From the cell containing the given text, extract its center point as [x, y] coordinate. 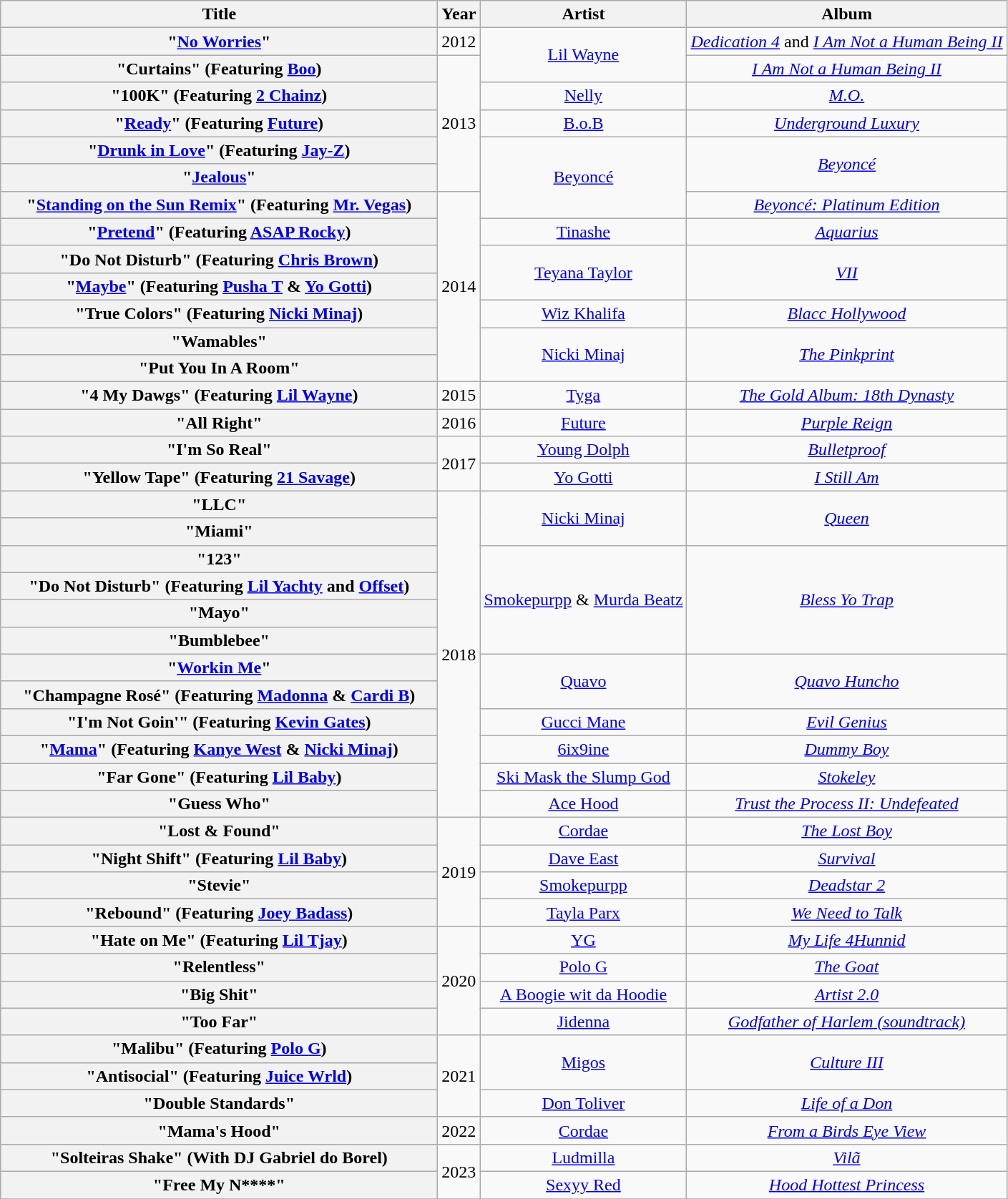
Godfather of Harlem (soundtrack) [847, 1022]
Culture III [847, 1062]
Beyoncé: Platinum Edition [847, 205]
Ski Mask the Slump God [584, 776]
Smokepurpp [584, 886]
"Ready" (Featuring Future) [219, 123]
Jidenna [584, 1022]
Trust the Process II: Undefeated [847, 804]
"Malibu" (Featuring Polo G) [219, 1049]
Dummy Boy [847, 749]
2020 [459, 981]
"Workin Me" [219, 667]
2021 [459, 1076]
I Am Not a Human Being II [847, 69]
2012 [459, 41]
A Boogie wit da Hoodie [584, 994]
Future [584, 423]
Ludmilla [584, 1158]
"Big Shit" [219, 994]
Aquarius [847, 232]
"Lost & Found" [219, 831]
Artist [584, 14]
2015 [459, 396]
"Solteiras Shake" (With DJ Gabriel do Borel) [219, 1158]
Sexyy Red [584, 1185]
"Maybe" (Featuring Pusha T & Yo Gotti) [219, 286]
"Pretend" (Featuring ASAP Rocky) [219, 232]
"Rebound" (Featuring Joey Badass) [219, 913]
The Goat [847, 967]
"LLC" [219, 504]
"True Colors" (Featuring Nicki Minaj) [219, 313]
2023 [459, 1171]
"Mayo" [219, 613]
Wiz Khalifa [584, 313]
Tinashe [584, 232]
"No Worries" [219, 41]
VII [847, 273]
B.o.B [584, 123]
Migos [584, 1062]
Ace Hood [584, 804]
6ix9ine [584, 749]
2022 [459, 1130]
"Antisocial" (Featuring Juice Wrld) [219, 1076]
Tyga [584, 396]
"Champagne Rosé" (Featuring Madonna & Cardi B) [219, 695]
Evil Genius [847, 722]
"I'm Not Goin'" (Featuring Kevin Gates) [219, 722]
"Night Shift" (Featuring Lil Baby) [219, 858]
"Relentless" [219, 967]
Teyana Taylor [584, 273]
"Mama's Hood" [219, 1130]
Bless Yo Trap [847, 599]
2013 [459, 123]
"Too Far" [219, 1022]
"Yellow Tape" (Featuring 21 Savage) [219, 477]
Queen [847, 518]
2018 [459, 654]
Blacc Hollywood [847, 313]
Dedication 4 and I Am Not a Human Being II [847, 41]
Survival [847, 858]
The Lost Boy [847, 831]
Quavo [584, 681]
Vilã [847, 1158]
YG [584, 940]
"Wamables" [219, 341]
Nelly [584, 96]
"I'm So Real" [219, 450]
"Free My N****" [219, 1185]
My Life 4Hunnid [847, 940]
"Standing on the Sun Remix" (Featuring Mr. Vegas) [219, 205]
"Miami" [219, 532]
"Put You In A Room" [219, 368]
"Stevie" [219, 886]
2019 [459, 872]
Hood Hottest Princess [847, 1185]
I Still Am [847, 477]
We Need to Talk [847, 913]
"123" [219, 559]
2016 [459, 423]
"Guess Who" [219, 804]
Don Toliver [584, 1103]
"Bumblebee" [219, 640]
The Pinkprint [847, 355]
Title [219, 14]
Polo G [584, 967]
M.O. [847, 96]
Purple Reign [847, 423]
"Far Gone" (Featuring Lil Baby) [219, 776]
Gucci Mane [584, 722]
"Curtains" (Featuring Boo) [219, 69]
Young Dolph [584, 450]
Deadstar 2 [847, 886]
"Do Not Disturb" (Featuring Chris Brown) [219, 259]
Stokeley [847, 776]
"100K" (Featuring 2 Chainz) [219, 96]
The Gold Album: 18th Dynasty [847, 396]
"4 My Dawgs" (Featuring Lil Wayne) [219, 396]
Underground Luxury [847, 123]
Life of a Don [847, 1103]
Year [459, 14]
Quavo Huncho [847, 681]
Tayla Parx [584, 913]
"Jealous" [219, 177]
"Mama" (Featuring Kanye West & Nicki Minaj) [219, 749]
"Do Not Disturb" (Featuring Lil Yachty and Offset) [219, 586]
2017 [459, 464]
Smokepurpp & Murda Beatz [584, 599]
Dave East [584, 858]
"Drunk in Love" (Featuring Jay-Z) [219, 150]
"Hate on Me" (Featuring Lil Tjay) [219, 940]
"Double Standards" [219, 1103]
2014 [459, 286]
Lil Wayne [584, 55]
Album [847, 14]
Bulletproof [847, 450]
Yo Gotti [584, 477]
From a Birds Eye View [847, 1130]
"All Right" [219, 423]
Artist 2.0 [847, 994]
